Pinpoint the cell where the given text exists, returning its (x, y) midpoint coordinate. 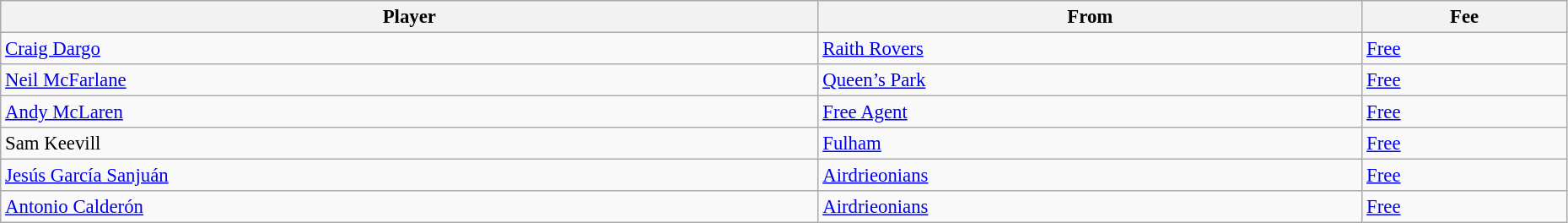
Player (410, 17)
Sam Keevill (410, 144)
Fee (1464, 17)
Craig Dargo (410, 49)
Antonio Calderón (410, 207)
From (1090, 17)
Fulham (1090, 144)
Raith Rovers (1090, 49)
Neil McFarlane (410, 80)
Free Agent (1090, 112)
Andy McLaren (410, 112)
Queen’s Park (1090, 80)
Jesús García Sanjuán (410, 176)
